For the text-containing cell, return its midpoint in [X, Y] coordinate format. 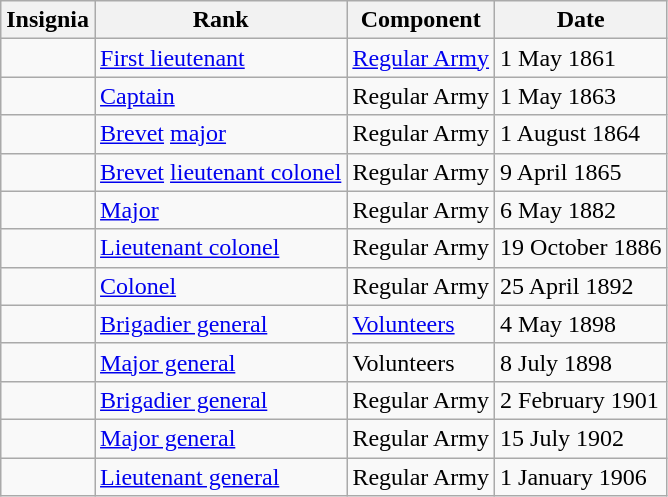
1 May 1863 [581, 96]
6 May 1882 [581, 210]
2 February 1901 [581, 400]
Lieutenant general [221, 477]
1 January 1906 [581, 477]
9 April 1865 [581, 172]
Lieutenant colonel [221, 248]
Brevet major [221, 134]
8 July 1898 [581, 362]
1 August 1864 [581, 134]
Brevet lieutenant colonel [221, 172]
19 October 1886 [581, 248]
4 May 1898 [581, 324]
First lieutenant [221, 58]
Colonel [221, 286]
15 July 1902 [581, 438]
Rank [221, 20]
Component [421, 20]
Date [581, 20]
Major [221, 210]
25 April 1892 [581, 286]
1 May 1861 [581, 58]
Captain [221, 96]
Insignia [48, 20]
